Pinpoint the cell where the given text exists, returning its [x, y] midpoint coordinate. 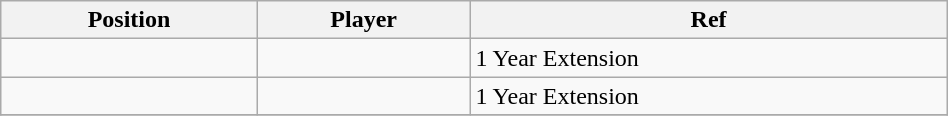
Ref [708, 20]
Player [364, 20]
Position [130, 20]
